Detect which cell encompasses the target text, then output its (X, Y) center coordinate. 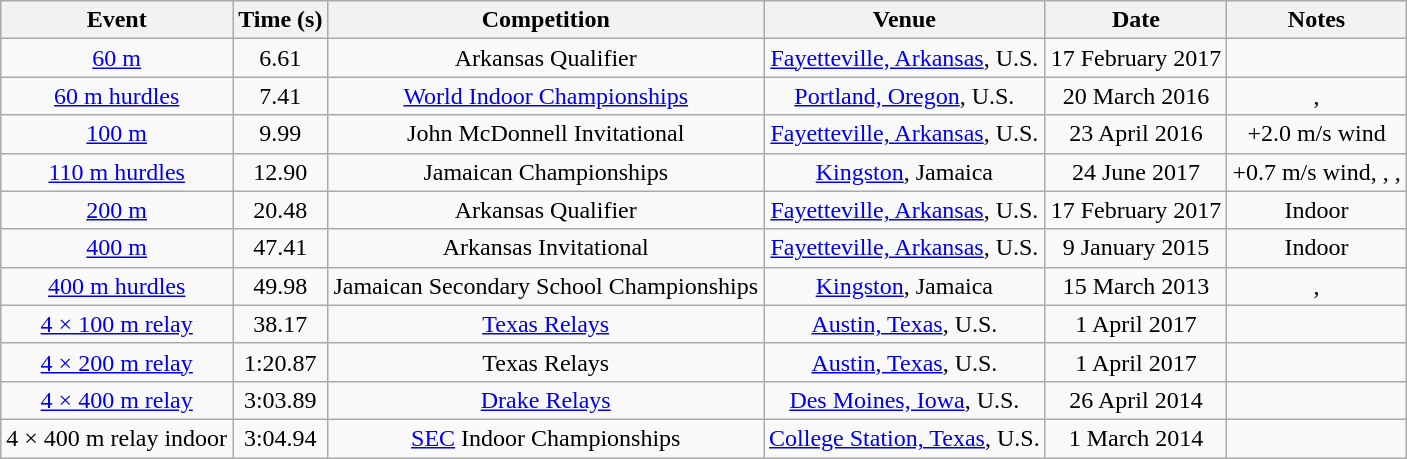
23 April 2016 (1136, 134)
Portland, Oregon, U.S. (905, 96)
26 April 2014 (1136, 400)
Jamaican Secondary School Championships (546, 286)
4 × 200 m relay (117, 362)
7.41 (280, 96)
49.98 (280, 286)
Event (117, 20)
60 m hurdles (117, 96)
60 m (117, 58)
6.61 (280, 58)
400 m (117, 248)
World Indoor Championships (546, 96)
4 × 400 m relay indoor (117, 438)
College Station, Texas, U.S. (905, 438)
20 March 2016 (1136, 96)
Venue (905, 20)
+2.0 m/s wind (1316, 134)
3:03.89 (280, 400)
47.41 (280, 248)
100 m (117, 134)
Time (s) (280, 20)
4 × 400 m relay (117, 400)
24 June 2017 (1136, 172)
John McDonnell Invitational (546, 134)
1:20.87 (280, 362)
Arkansas Invitational (546, 248)
15 March 2013 (1136, 286)
Drake Relays (546, 400)
3:04.94 (280, 438)
Jamaican Championships (546, 172)
20.48 (280, 210)
SEC Indoor Championships (546, 438)
200 m (117, 210)
1 March 2014 (1136, 438)
+0.7 m/s wind, , , (1316, 172)
12.90 (280, 172)
Notes (1316, 20)
400 m hurdles (117, 286)
Des Moines, Iowa, U.S. (905, 400)
4 × 100 m relay (117, 324)
110 m hurdles (117, 172)
38.17 (280, 324)
Date (1136, 20)
9.99 (280, 134)
9 January 2015 (1136, 248)
Competition (546, 20)
